Find where the given text appears and provide that cell's center as (X, Y) coordinate. 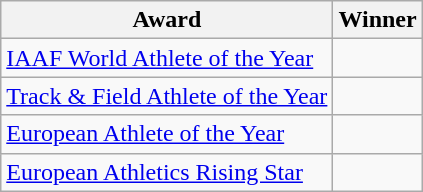
IAAF World Athlete of the Year (167, 58)
Award (167, 20)
Winner (378, 20)
Track & Field Athlete of the Year (167, 96)
European Athlete of the Year (167, 134)
European Athletics Rising Star (167, 172)
